Detect which cell encompasses the target text, then output its [X, Y] center coordinate. 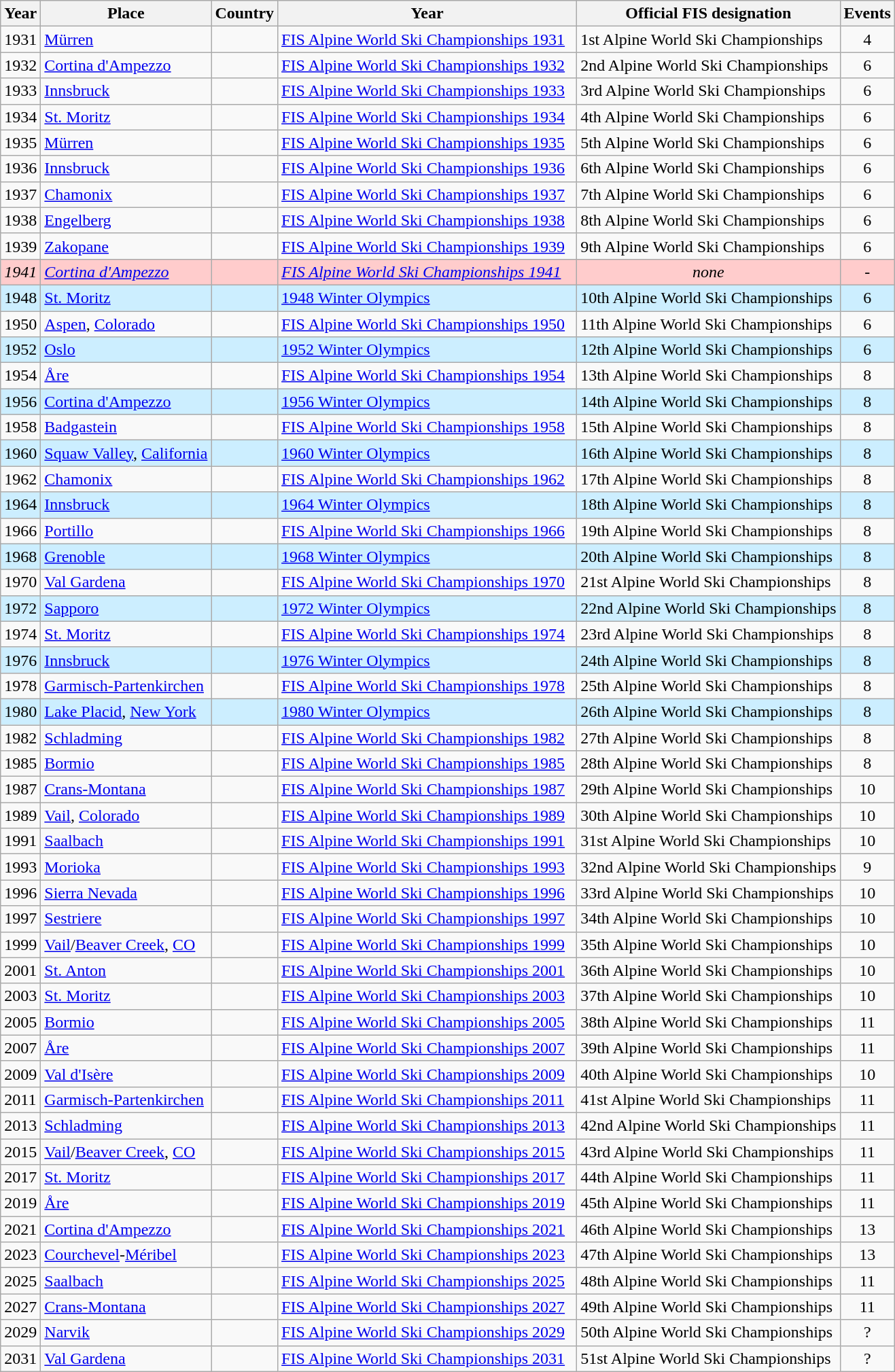
1985 [20, 764]
2025 [20, 1281]
FIS Alpine World Ski Championships 1931 [427, 39]
4 [867, 39]
FIS Alpine World Ski Championships 1939 [427, 246]
1937 [20, 194]
FIS Alpine World Ski Championships 1934 [427, 117]
19th Alpine World Ski Championships [708, 531]
Narvik [126, 1333]
1956 [20, 402]
43rd Alpine World Ski Championships [708, 1152]
11th Alpine World Ski Championships [708, 324]
FIS Alpine World Ski Championships 2011 [427, 1100]
FIS Alpine World Ski Championships 2007 [427, 1048]
2029 [20, 1333]
FIS Alpine World Ski Championships 1997 [427, 919]
37th Alpine World Ski Championships [708, 996]
28th Alpine World Ski Championships [708, 764]
42nd Alpine World Ski Championships [708, 1125]
Grenoble [126, 557]
Oslo [126, 350]
St. Anton [126, 970]
39th Alpine World Ski Championships [708, 1048]
1970 [20, 582]
FIS Alpine World Ski Championships 1932 [427, 65]
17th Alpine World Ski Championships [708, 479]
40th Alpine World Ski Championships [708, 1074]
1939 [20, 246]
1936 [20, 169]
1935 [20, 143]
FIS Alpine World Ski Championships 2001 [427, 970]
2nd Alpine World Ski Championships [708, 65]
1964 [20, 505]
FIS Alpine World Ski Championships 2015 [427, 1152]
36th Alpine World Ski Championships [708, 970]
1974 [20, 634]
FIS Alpine World Ski Championships 2017 [427, 1178]
2019 [20, 1203]
46th Alpine World Ski Championships [708, 1229]
2015 [20, 1152]
26th Alpine World Ski Championships [708, 711]
1952 Winter Olympics [427, 350]
1960 Winter Olympics [427, 453]
2031 [20, 1358]
45th Alpine World Ski Championships [708, 1203]
FIS Alpine World Ski Championships 2025 [427, 1281]
FIS Alpine World Ski Championships 1935 [427, 143]
1938 [20, 220]
1996 [20, 893]
1st Alpine World Ski Championships [708, 39]
1958 [20, 427]
48th Alpine World Ski Championships [708, 1281]
FIS Alpine World Ski Championships 2019 [427, 1203]
3rd Alpine World Ski Championships [708, 91]
1966 [20, 531]
Courchevel-Méribel [126, 1255]
7th Alpine World Ski Championships [708, 194]
Vail, Colorado [126, 815]
2023 [20, 1255]
1968 [20, 557]
Morioka [126, 867]
FIS Alpine World Ski Championships 1993 [427, 867]
FIS Alpine World Ski Championships 2029 [427, 1333]
24th Alpine World Ski Championships [708, 660]
1976 Winter Olympics [427, 660]
2009 [20, 1074]
FIS Alpine World Ski Championships 1970 [427, 582]
FIS Alpine World Ski Championships 1950 [427, 324]
29th Alpine World Ski Championships [708, 790]
1982 [20, 737]
2013 [20, 1125]
Events [867, 14]
Portillo [126, 531]
1948 [20, 298]
FIS Alpine World Ski Championships 2003 [427, 996]
FIS Alpine World Ski Championships 2005 [427, 1022]
FIS Alpine World Ski Championships 2013 [427, 1125]
47th Alpine World Ski Championships [708, 1255]
1989 [20, 815]
FIS Alpine World Ski Championships 1985 [427, 764]
2027 [20, 1307]
2017 [20, 1178]
Lake Placid, New York [126, 711]
none [708, 272]
8th Alpine World Ski Championships [708, 220]
- [867, 272]
51st Alpine World Ski Championships [708, 1358]
12th Alpine World Ski Championships [708, 350]
FIS Alpine World Ski Championships 1962 [427, 479]
1972 Winter Olympics [427, 608]
Official FIS designation [708, 14]
Country [245, 14]
Sapporo [126, 608]
35th Alpine World Ski Championships [708, 945]
FIS Alpine World Ski Championships 1954 [427, 376]
FIS Alpine World Ski Championships 1938 [427, 220]
27th Alpine World Ski Championships [708, 737]
41st Alpine World Ski Championships [708, 1100]
1960 [20, 453]
31st Alpine World Ski Championships [708, 841]
9th Alpine World Ski Championships [708, 246]
23rd Alpine World Ski Championships [708, 634]
22nd Alpine World Ski Championships [708, 608]
1950 [20, 324]
1991 [20, 841]
20th Alpine World Ski Championships [708, 557]
FIS Alpine World Ski Championships 2027 [427, 1307]
1997 [20, 919]
5th Alpine World Ski Championships [708, 143]
4th Alpine World Ski Championships [708, 117]
50th Alpine World Ski Championships [708, 1333]
1968 Winter Olympics [427, 557]
1934 [20, 117]
Engelberg [126, 220]
2005 [20, 1022]
Sestriere [126, 919]
FIS Alpine World Ski Championships 1978 [427, 686]
1978 [20, 686]
FIS Alpine World Ski Championships 1982 [427, 737]
1932 [20, 65]
FIS Alpine World Ski Championships 1987 [427, 790]
FIS Alpine World Ski Championships 2009 [427, 1074]
1972 [20, 608]
FIS Alpine World Ski Championships 1996 [427, 893]
10th Alpine World Ski Championships [708, 298]
21st Alpine World Ski Championships [708, 582]
2003 [20, 996]
1954 [20, 376]
Place [126, 14]
13th Alpine World Ski Championships [708, 376]
FIS Alpine World Ski Championships 2021 [427, 1229]
9 [867, 867]
32nd Alpine World Ski Championships [708, 867]
FIS Alpine World Ski Championships 1966 [427, 531]
Zakopane [126, 246]
FIS Alpine World Ski Championships 1999 [427, 945]
2021 [20, 1229]
18th Alpine World Ski Championships [708, 505]
15th Alpine World Ski Championships [708, 427]
2011 [20, 1100]
FIS Alpine World Ski Championships 1936 [427, 169]
2001 [20, 970]
FIS Alpine World Ski Championships 1937 [427, 194]
FIS Alpine World Ski Championships 1991 [427, 841]
49th Alpine World Ski Championships [708, 1307]
1933 [20, 91]
Squaw Valley, California [126, 453]
FIS Alpine World Ski Championships 1941 [427, 272]
1956 Winter Olympics [427, 402]
1962 [20, 479]
1993 [20, 867]
FIS Alpine World Ski Championships 2031 [427, 1358]
FIS Alpine World Ski Championships 1958 [427, 427]
33rd Alpine World Ski Championships [708, 893]
34th Alpine World Ski Championships [708, 919]
30th Alpine World Ski Championships [708, 815]
Val d'Isère [126, 1074]
1980 Winter Olympics [427, 711]
38th Alpine World Ski Championships [708, 1022]
1948 Winter Olympics [427, 298]
44th Alpine World Ski Championships [708, 1178]
1952 [20, 350]
1999 [20, 945]
1980 [20, 711]
Badgastein [126, 427]
1931 [20, 39]
FIS Alpine World Ski Championships 1974 [427, 634]
Sierra Nevada [126, 893]
6th Alpine World Ski Championships [708, 169]
Aspen, Colorado [126, 324]
1976 [20, 660]
1964 Winter Olympics [427, 505]
FIS Alpine World Ski Championships 1933 [427, 91]
14th Alpine World Ski Championships [708, 402]
1941 [20, 272]
2007 [20, 1048]
1987 [20, 790]
FIS Alpine World Ski Championships 2023 [427, 1255]
16th Alpine World Ski Championships [708, 453]
25th Alpine World Ski Championships [708, 686]
FIS Alpine World Ski Championships 1989 [427, 815]
